Detect which cell encompasses the target text, then output its (X, Y) center coordinate. 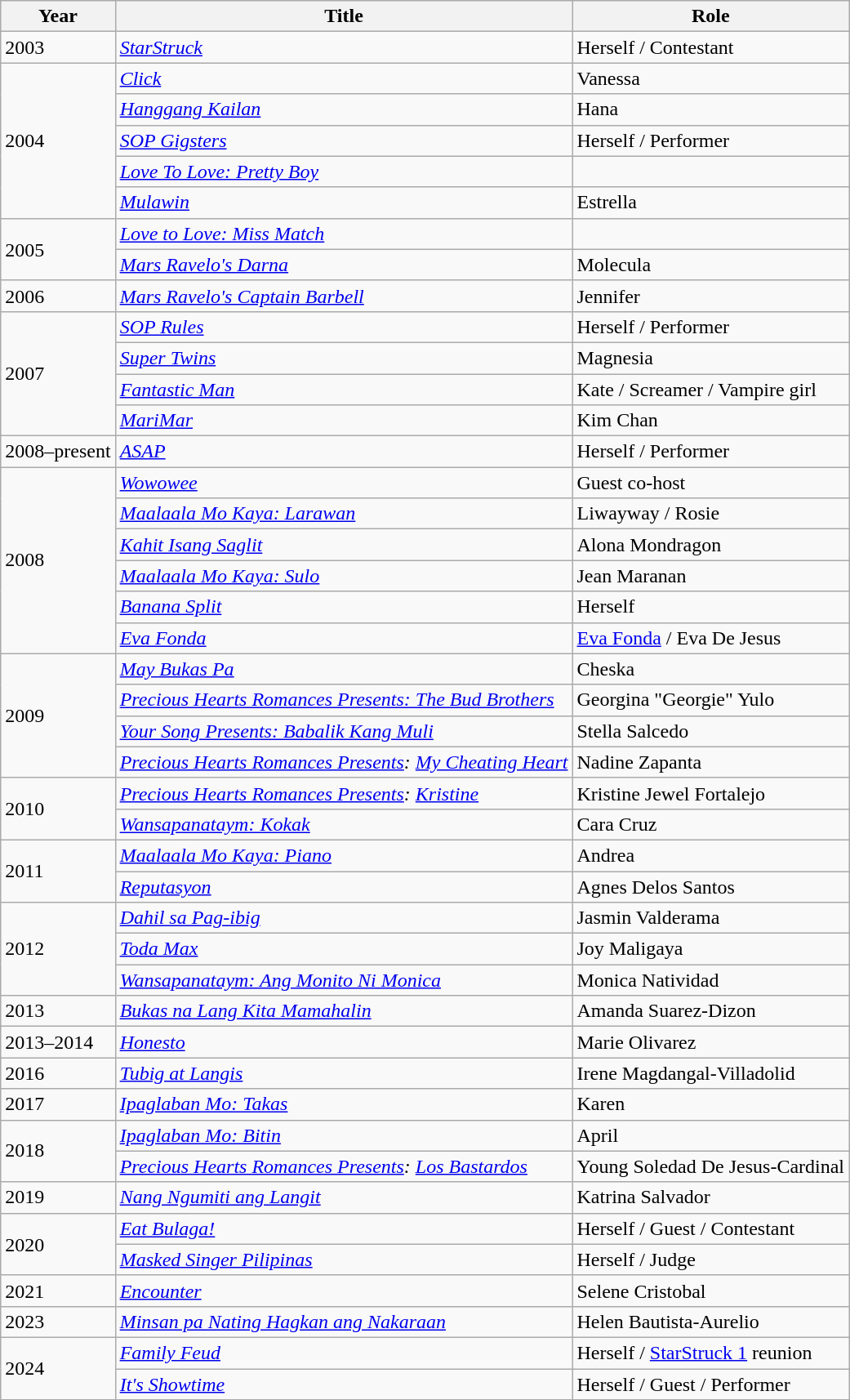
Stella Salcedo (710, 731)
Ipaglaban Mo: Bitin (344, 1135)
Andrea (710, 855)
Hanggang Kailan (344, 109)
Molecula (710, 265)
Herself / Judge (710, 1260)
2008–present (58, 452)
Herself / Contestant (710, 47)
Click (344, 78)
Cheska (710, 669)
ASAP (344, 452)
2016 (58, 1073)
Dahil sa Pag-ibig (344, 918)
Honesto (344, 1042)
2009 (58, 716)
Monica Natividad (710, 980)
Toda Max (344, 949)
Super Twins (344, 358)
Love To Love: Pretty Boy (344, 172)
2021 (58, 1291)
Encounter (344, 1291)
2013 (58, 1011)
Estrella (710, 203)
Georgina "Georgie" Yulo (710, 700)
Marie Olivarez (710, 1042)
StarStruck (344, 47)
Helen Bautista-Aurelio (710, 1322)
Ipaglaban Mo: Takas (344, 1104)
Jean Maranan (710, 576)
Mulawin (344, 203)
Wansapanataym: Ang Monito Ni Monica (344, 980)
2005 (58, 249)
Magnesia (710, 358)
Precious Hearts Romances Presents: Kristine (344, 793)
Maalaala Mo Kaya: Larawan (344, 514)
2003 (58, 47)
Eva Fonda / Eva De Jesus (710, 638)
Kristine Jewel Fortalejo (710, 793)
Herself / StarStruck 1 reunion (710, 1353)
Wansapanataym: Kokak (344, 824)
2018 (58, 1151)
Mars Ravelo's Captain Barbell (344, 296)
Herself / Guest / Performer (710, 1384)
Love to Love: Miss Match (344, 234)
Role (710, 16)
2024 (58, 1368)
Tubig at Langis (344, 1073)
Selene Cristobal (710, 1291)
Herself (710, 607)
Katrina Salvador (710, 1197)
Nadine Zapanta (710, 762)
Joy Maligaya (710, 949)
Irene Magdangal-Villadolid (710, 1073)
2013–2014 (58, 1042)
2007 (58, 373)
2010 (58, 809)
2020 (58, 1244)
Mars Ravelo's Darna (344, 265)
Maalaala Mo Kaya: Sulo (344, 576)
Title (344, 16)
Vanessa (710, 78)
Guest co-host (710, 483)
Nang Ngumiti ang Langit (344, 1197)
Herself / Guest / Contestant (710, 1228)
2004 (58, 140)
2006 (58, 296)
Family Feud (344, 1353)
2011 (58, 871)
Jennifer (710, 296)
Karen (710, 1104)
Banana Split (344, 607)
Eva Fonda (344, 638)
Kim Chan (710, 421)
SOP Rules (344, 327)
Reputasyon (344, 886)
2023 (58, 1322)
Masked Singer Pilipinas (344, 1260)
Young Soledad De Jesus-Cardinal (710, 1166)
SOP Gigsters (344, 140)
Minsan pa Nating Hagkan ang Nakaraan (344, 1322)
Fantastic Man (344, 390)
2012 (58, 949)
Bukas na Lang Kita Mamahalin (344, 1011)
Maalaala Mo Kaya: Piano (344, 855)
Alona Mondragon (710, 545)
Amanda Suarez-Dizon (710, 1011)
Jasmin Valderama (710, 918)
MariMar (344, 421)
April (710, 1135)
Precious Hearts Romances Presents: Los Bastardos (344, 1166)
Kate / Screamer / Vampire girl (710, 390)
2017 (58, 1104)
Precious Hearts Romances Presents: My Cheating Heart (344, 762)
Eat Bulaga! (344, 1228)
Cara Cruz (710, 824)
Agnes Delos Santos (710, 886)
It's Showtime (344, 1384)
May Bukas Pa (344, 669)
2008 (58, 560)
Wowowee (344, 483)
Year (58, 16)
Your Song Presents: Babalik Kang Muli (344, 731)
Precious Hearts Romances Presents: The Bud Brothers (344, 700)
2019 (58, 1197)
Hana (710, 109)
Kahit Isang Saglit (344, 545)
Liwayway / Rosie (710, 514)
